Detect which cell encompasses the target text, then output its [x, y] center coordinate. 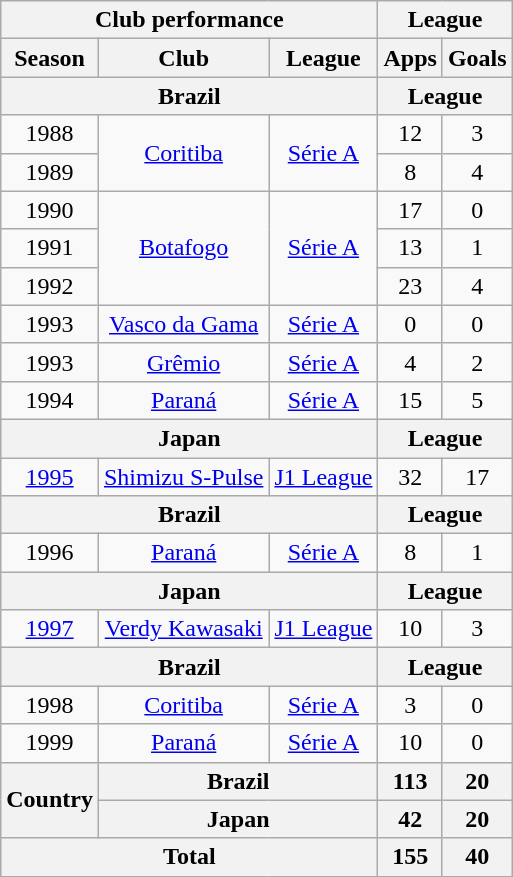
Country [50, 800]
Season [50, 58]
1989 [50, 172]
1991 [50, 248]
1992 [50, 286]
32 [410, 477]
155 [410, 857]
1996 [50, 553]
Shimizu S-Pulse [183, 477]
42 [410, 819]
23 [410, 286]
Goals [477, 58]
Club performance [190, 20]
1990 [50, 210]
Grêmio [183, 362]
1997 [50, 629]
12 [410, 134]
1998 [50, 705]
15 [410, 400]
40 [477, 857]
1988 [50, 134]
Total [190, 857]
13 [410, 248]
Botafogo [183, 248]
Club [183, 58]
1994 [50, 400]
Verdy Kawasaki [183, 629]
Vasco da Gama [183, 324]
113 [410, 781]
5 [477, 400]
2 [477, 362]
Apps [410, 58]
1999 [50, 743]
1995 [50, 477]
